Detect which cell encompasses the target text, then output its [x, y] center coordinate. 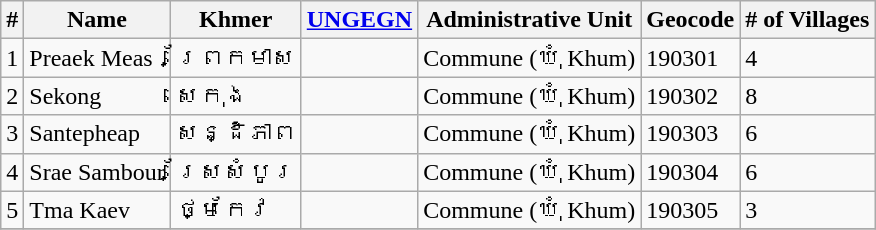
សន្ដិភាព [236, 134]
Khmer [236, 20]
190302 [690, 96]
Santepheap [97, 134]
Geocode [690, 20]
8 [808, 96]
សេកុង [236, 96]
ព្រែកមាស [236, 58]
190305 [690, 210]
2 [12, 96]
5 [12, 210]
Srae Sambour [97, 172]
Tma Kaev [97, 210]
1 [12, 58]
UNGEGN [359, 20]
# [12, 20]
Name [97, 20]
# of Villages [808, 20]
190301 [690, 58]
190304 [690, 172]
Administrative Unit [530, 20]
190303 [690, 134]
Preaek Meas [97, 58]
ស្រែសំបូរ [236, 172]
Sekong [97, 96]
ថ្មកែវ [236, 210]
